Detect which cell encompasses the target text, then output its (X, Y) center coordinate. 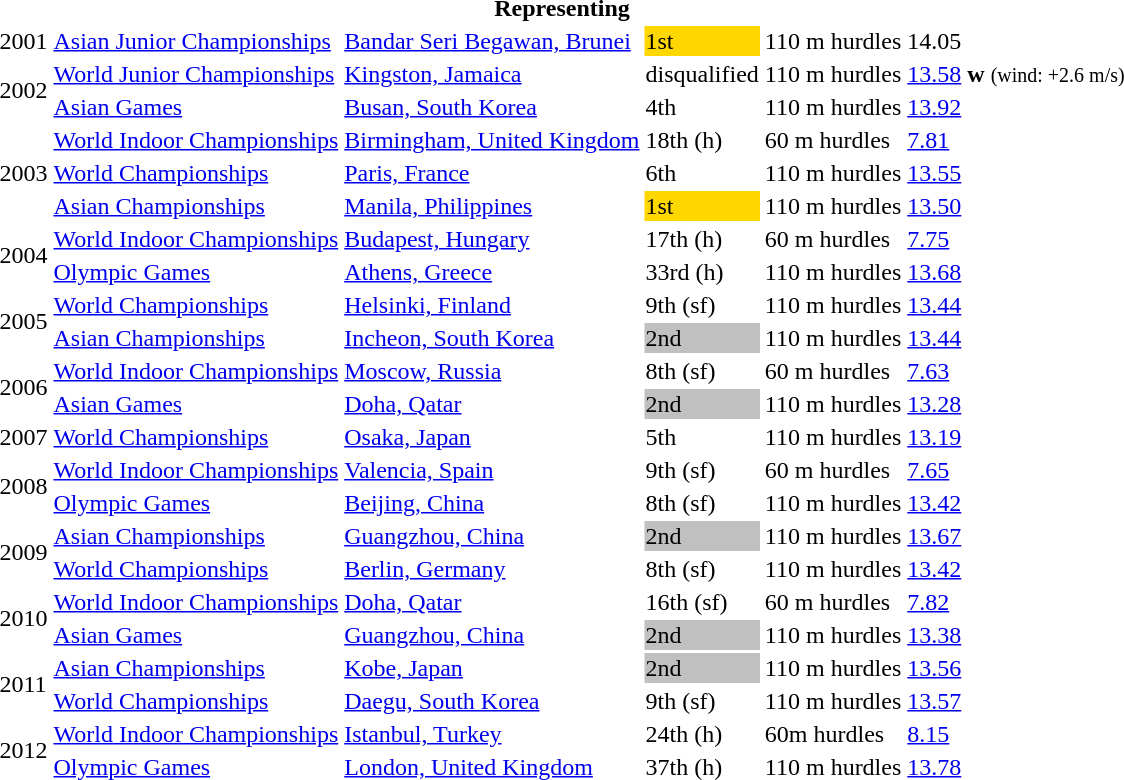
6th (702, 173)
60m hurdles (832, 734)
Budapest, Hungary (492, 239)
Valencia, Spain (492, 470)
Paris, France (492, 173)
Moscow, Russia (492, 371)
Birmingham, United Kingdom (492, 140)
Manila, Philippines (492, 206)
Asian Junior Championships (196, 41)
Osaka, Japan (492, 437)
18th (h) (702, 140)
Incheon, South Korea (492, 338)
Busan, South Korea (492, 107)
5th (702, 437)
17th (h) (702, 239)
Daegu, South Korea (492, 701)
16th (sf) (702, 602)
Kingston, Jamaica (492, 74)
Berlin, Germany (492, 569)
24th (h) (702, 734)
Kobe, Japan (492, 668)
Bandar Seri Begawan, Brunei (492, 41)
disqualified (702, 74)
Helsinki, Finland (492, 305)
Istanbul, Turkey (492, 734)
Beijing, China (492, 503)
Athens, Greece (492, 272)
33rd (h) (702, 272)
World Junior Championships (196, 74)
4th (702, 107)
